Locate the cell with the specified text and output its [X, Y] center coordinate. 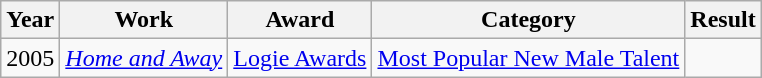
Most Popular New Male Talent [528, 58]
Category [528, 20]
Home and Away [144, 58]
Work [144, 20]
Year [30, 20]
2005 [30, 58]
Result [723, 20]
Award [300, 20]
Logie Awards [300, 58]
